Return the [x, y] coordinate for the center point of the cell that contains the specified text.  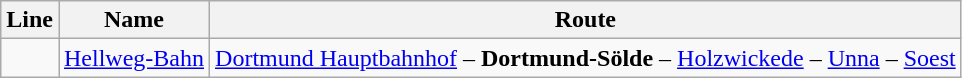
Dortmund Hauptbahnhof – Dortmund-Sölde – Holzwickede – Unna – Soest [586, 58]
Name [134, 20]
Route [586, 20]
Hellweg-Bahn [134, 58]
Line [30, 20]
